Return [X, Y] of the center of cell containing provided text 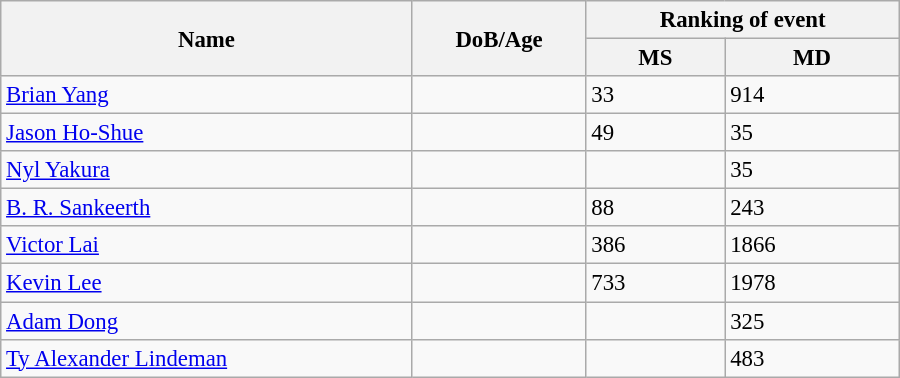
Name [206, 38]
MD [812, 58]
483 [812, 358]
49 [656, 133]
914 [812, 95]
Kevin Lee [206, 283]
Ty Alexander Lindeman [206, 358]
Nyl Yakura [206, 170]
Victor Lai [206, 245]
1978 [812, 283]
Adam Dong [206, 321]
88 [656, 208]
MS [656, 58]
Brian Yang [206, 95]
325 [812, 321]
386 [656, 245]
B. R. Sankeerth [206, 208]
DoB/Age [499, 38]
243 [812, 208]
Ranking of event [742, 20]
Jason Ho-Shue [206, 133]
1866 [812, 245]
733 [656, 283]
33 [656, 95]
